Extract the (X, Y) coordinate from the center of the cell holding the provided text.  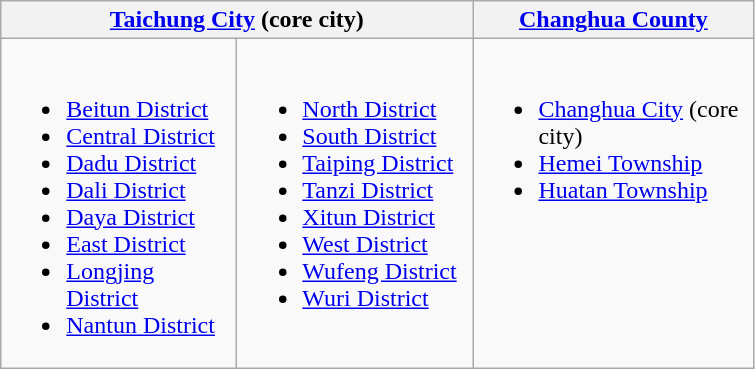
Changhua County (614, 20)
Beitun DistrictCentral DistrictDadu DistrictDali DistrictDaya DistrictEast DistrictLongjing DistrictNantun District (119, 204)
Changhua City (core city)Hemei TownshipHuatan Township (614, 204)
North DistrictSouth DistrictTaiping DistrictTanzi DistrictXitun DistrictWest DistrictWufeng DistrictWuri District (355, 204)
Taichung City (core city) (237, 20)
